For the text-containing cell, return its midpoint in [X, Y] coordinate format. 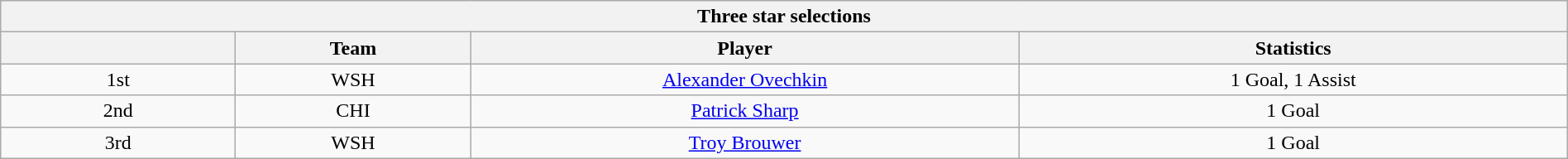
CHI [353, 111]
Statistics [1293, 48]
Patrick Sharp [744, 111]
Troy Brouwer [744, 142]
3rd [118, 142]
2nd [118, 111]
1 Goal, 1 Assist [1293, 79]
Team [353, 48]
Alexander Ovechkin [744, 79]
Player [744, 48]
Three star selections [784, 17]
1st [118, 79]
